Provide the [X, Y] coordinate of the cell's center where the given text is located.  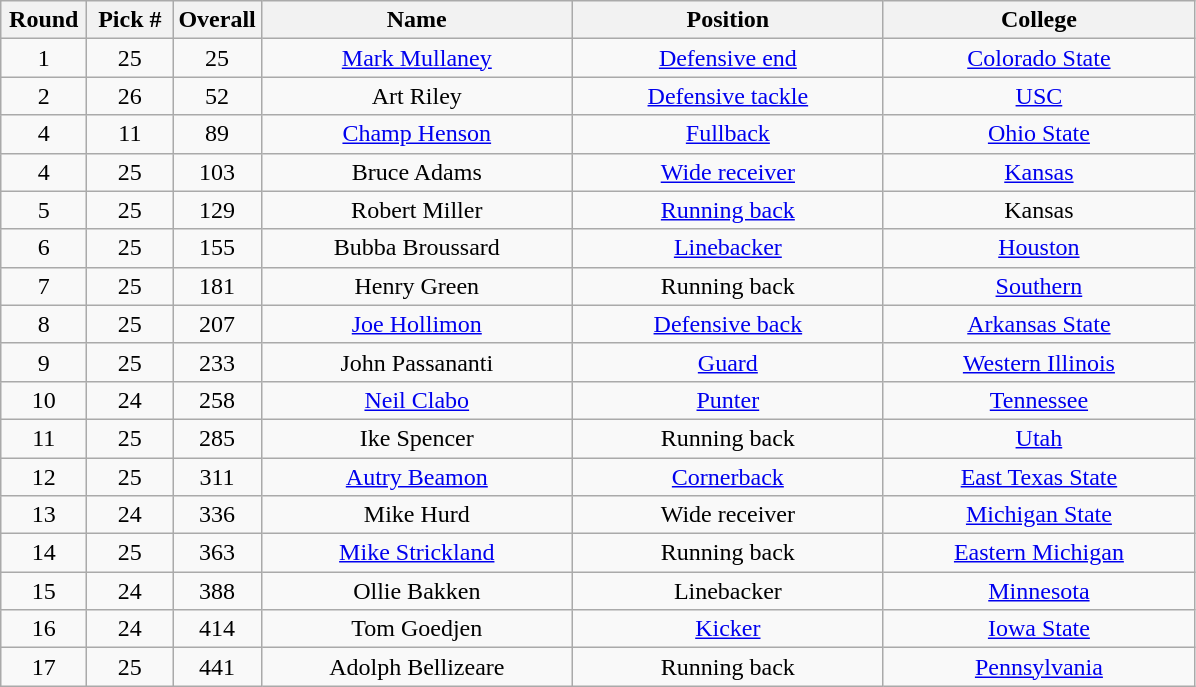
John Passananti [416, 362]
414 [217, 629]
363 [217, 553]
Ollie Bakken [416, 591]
Cornerback [728, 477]
12 [44, 477]
Fullback [728, 134]
13 [44, 515]
15 [44, 591]
Tennessee [1038, 400]
USC [1038, 96]
Henry Green [416, 286]
Iowa State [1038, 629]
Pennsylvania [1038, 667]
Joe Hollimon [416, 324]
Punter [728, 400]
Tom Goedjen [416, 629]
Champ Henson [416, 134]
207 [217, 324]
311 [217, 477]
388 [217, 591]
Mark Mullaney [416, 58]
Mike Hurd [416, 515]
Autry Beamon [416, 477]
Pick # [130, 20]
Position [728, 20]
Guard [728, 362]
103 [217, 172]
Overall [217, 20]
Defensive tackle [728, 96]
Neil Clabo [416, 400]
Arkansas State [1038, 324]
Ohio State [1038, 134]
Ike Spencer [416, 438]
Defensive end [728, 58]
Eastern Michigan [1038, 553]
14 [44, 553]
26 [130, 96]
Utah [1038, 438]
College [1038, 20]
10 [44, 400]
Art Riley [416, 96]
Robert Miller [416, 210]
Defensive back [728, 324]
52 [217, 96]
Name [416, 20]
Colorado State [1038, 58]
Adolph Bellizeare [416, 667]
155 [217, 248]
Minnesota [1038, 591]
233 [217, 362]
89 [217, 134]
Western Illinois [1038, 362]
Southern [1038, 286]
9 [44, 362]
5 [44, 210]
129 [217, 210]
7 [44, 286]
336 [217, 515]
6 [44, 248]
17 [44, 667]
8 [44, 324]
Mike Strickland [416, 553]
441 [217, 667]
16 [44, 629]
181 [217, 286]
Kicker [728, 629]
Round [44, 20]
Michigan State [1038, 515]
258 [217, 400]
Bubba Broussard [416, 248]
2 [44, 96]
1 [44, 58]
285 [217, 438]
East Texas State [1038, 477]
Bruce Adams [416, 172]
Houston [1038, 248]
